Capture the cell that displays the provided text and extract its (X, Y) central coordinate. 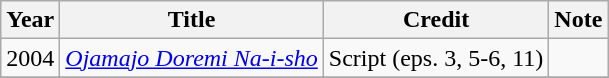
Year (30, 20)
Note (578, 20)
Script (eps. 3, 5-6, 11) (436, 58)
Credit (436, 20)
Ojamajo Doremi Na-i-sho (192, 58)
Title (192, 20)
2004 (30, 58)
